Return (x, y) of the center of cell containing provided text 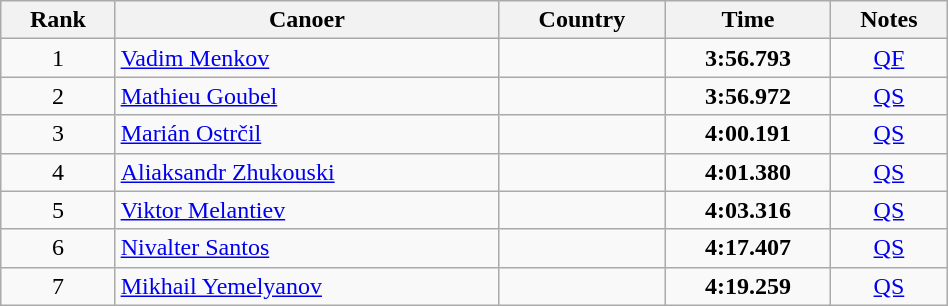
3:56.972 (748, 96)
Mathieu Goubel (307, 96)
5 (58, 210)
4:17.407 (748, 248)
2 (58, 96)
3 (58, 134)
4:03.316 (748, 210)
QF (890, 58)
1 (58, 58)
6 (58, 248)
Country (582, 20)
Canoer (307, 20)
Time (748, 20)
Rank (58, 20)
4:00.191 (748, 134)
3:56.793 (748, 58)
4 (58, 172)
Viktor Melantiev (307, 210)
7 (58, 286)
Mikhail Yemelyanov (307, 286)
Marián Ostrčil (307, 134)
Nivalter Santos (307, 248)
4:19.259 (748, 286)
Aliaksandr Zhukouski (307, 172)
Notes (890, 20)
Vadim Menkov (307, 58)
4:01.380 (748, 172)
